Extract the [x, y] coordinate from the center of the cell holding the provided text.  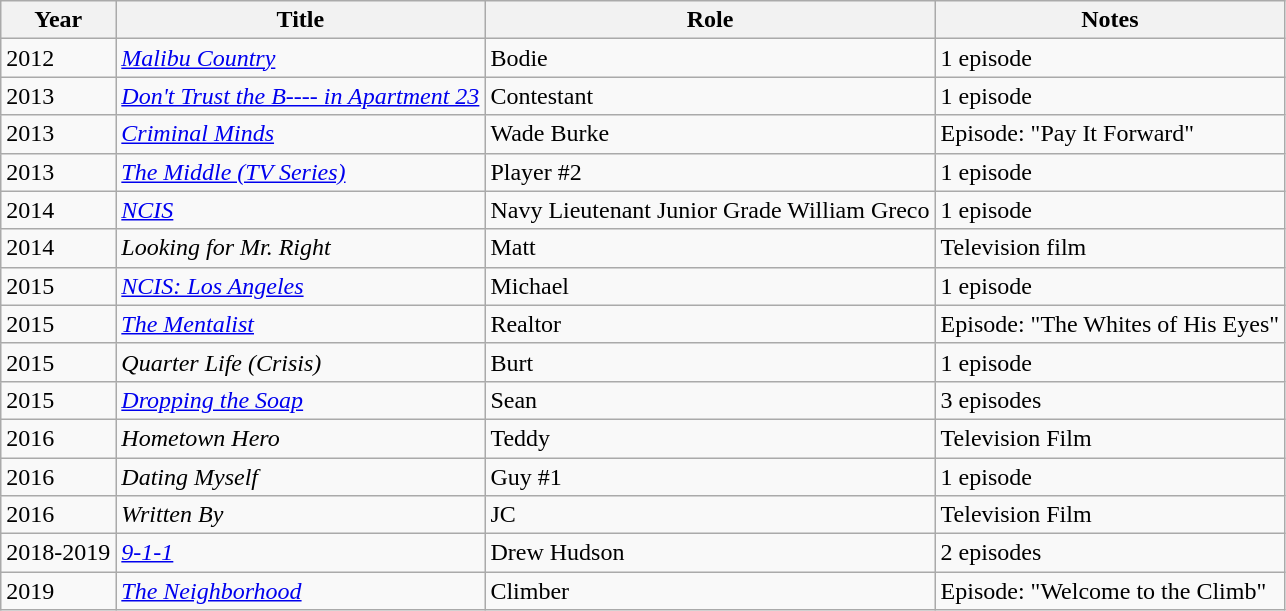
The Mentalist [300, 324]
Written By [300, 515]
Sean [710, 400]
Year [58, 20]
Contestant [710, 96]
2018-2019 [58, 553]
Teddy [710, 438]
Wade Burke [710, 134]
Criminal Minds [300, 134]
Television film [1110, 248]
Hometown Hero [300, 438]
2019 [58, 591]
Dating Myself [300, 477]
The Neighborhood [300, 591]
Episode: "Pay It Forward" [1110, 134]
Title [300, 20]
Episode: "Welcome to the Climb" [1110, 591]
Quarter Life (Crisis) [300, 362]
Matt [710, 248]
Bodie [710, 58]
Player #2 [710, 172]
Michael [710, 286]
3 episodes [1110, 400]
Role [710, 20]
Burt [710, 362]
Guy #1 [710, 477]
2 episodes [1110, 553]
Navy Lieutenant Junior Grade William Greco [710, 210]
Looking for Mr. Right [300, 248]
Malibu Country [300, 58]
2012 [58, 58]
Dropping the Soap [300, 400]
9-1-1 [300, 553]
NCIS: Los Angeles [300, 286]
Notes [1110, 20]
JC [710, 515]
Episode: "The Whites of His Eyes" [1110, 324]
Don't Trust the B---- in Apartment 23 [300, 96]
Climber [710, 591]
The Middle (TV Series) [300, 172]
Drew Hudson [710, 553]
NCIS [300, 210]
Realtor [710, 324]
